Capture the cell that displays the provided text and extract its (X, Y) central coordinate. 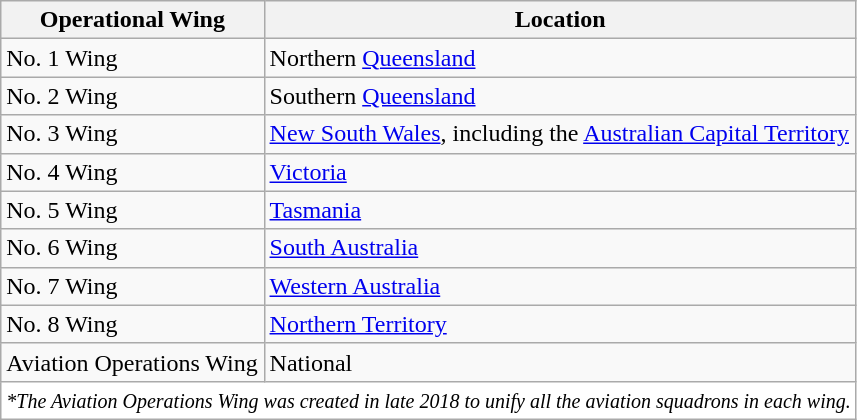
No. 7 Wing (132, 286)
No. 3 Wing (132, 134)
Victoria (560, 172)
South Australia (560, 248)
No. 6 Wing (132, 248)
National (560, 362)
No. 8 Wing (132, 324)
Southern Queensland (560, 96)
Northern Queensland (560, 58)
Western Australia (560, 286)
New South Wales, including the Australian Capital Territory (560, 134)
No. 1 Wing (132, 58)
Location (560, 20)
No. 2 Wing (132, 96)
Tasmania (560, 210)
Operational Wing (132, 20)
Northern Territory (560, 324)
*The Aviation Operations Wing was created in late 2018 to unify all the aviation squadrons in each wing. (429, 400)
No. 4 Wing (132, 172)
Aviation Operations Wing (132, 362)
No. 5 Wing (132, 210)
